Search for the cell housing the specified text and yield its (X, Y) center coordinate. 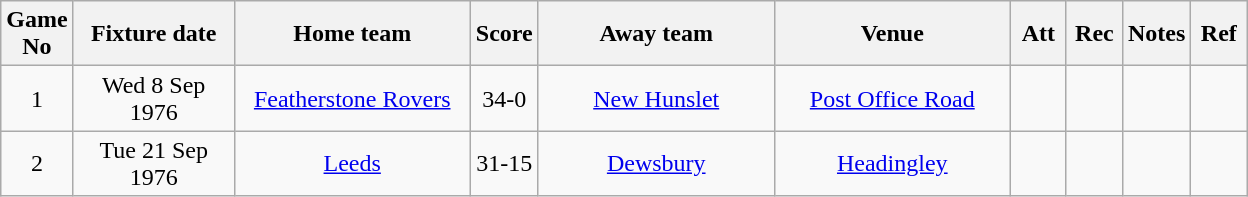
Game No (37, 34)
Headingley (892, 164)
Fixture date (154, 34)
Venue (892, 34)
2 (37, 164)
Notes (1156, 34)
1 (37, 98)
Att (1038, 34)
New Hunslet (656, 98)
Ref (1219, 34)
Home team (352, 34)
Away team (656, 34)
Score (504, 34)
Featherstone Rovers (352, 98)
Wed 8 Sep 1976 (154, 98)
Post Office Road (892, 98)
Tue 21 Sep 1976 (154, 164)
Dewsbury (656, 164)
34-0 (504, 98)
Leeds (352, 164)
Rec (1094, 34)
31-15 (504, 164)
